Provide the (x, y) coordinate of the cell's center where the given text is located.  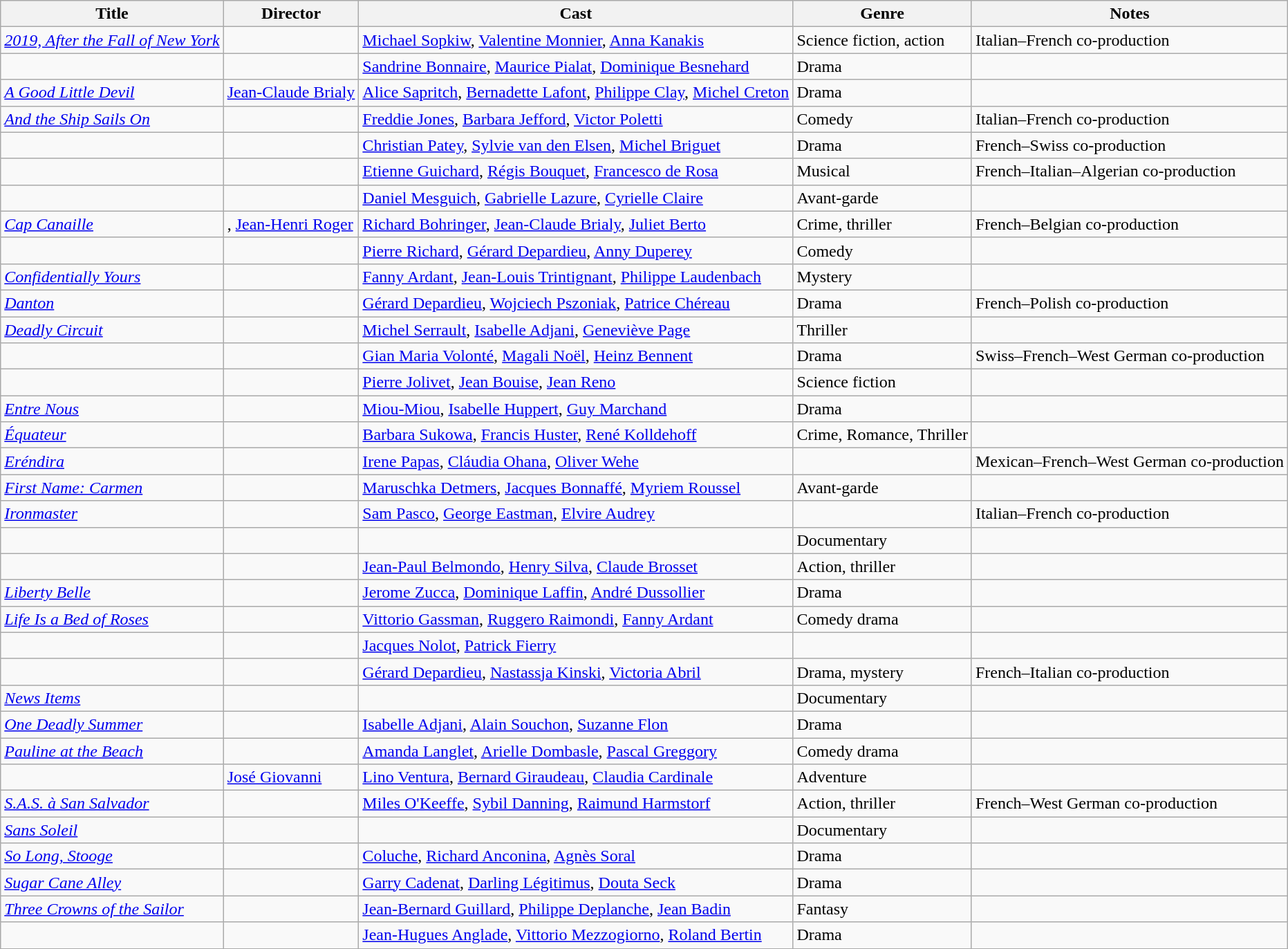
Cast (576, 14)
Jean-Hugues Anglade, Vittorio Mezzogiorno, Roland Bertin (576, 935)
, Jean-Henri Roger (291, 224)
Daniel Mesguich, Gabrielle Lazure, Cyrielle Claire (576, 198)
Deadly Circuit (112, 330)
Science fiction, action (882, 40)
Freddie Jones, Barbara Jefford, Victor Poletti (576, 119)
Life Is a Bed of Roses (112, 619)
Jean-Bernard Guillard, Philippe Deplanche, Jean Badin (576, 909)
S.A.S. à San Salvador (112, 804)
Crime, Romance, Thriller (882, 435)
Garry Cadenat, Darling Légitimus, Douta Seck (576, 883)
Musical (882, 172)
French–Italian–Algerian co-production (1130, 172)
Irene Papas, Cláudia Ohana, Oliver Wehe (576, 461)
Notes (1130, 14)
Jacques Nolot, Patrick Fierry (576, 645)
Maruschka Detmers, Jacques Bonnaffé, Myriem Roussel (576, 488)
Coluche, Richard Anconina, Agnès Soral (576, 856)
Thriller (882, 330)
Jean-Paul Belmondo, Henry Silva, Claude Brosset (576, 566)
Jean-Claude Brialy (291, 93)
José Giovanni (291, 777)
One Deadly Summer (112, 724)
Sandrine Bonnaire, Maurice Pialat, Dominique Besnehard (576, 66)
Michael Sopkiw, Valentine Monnier, Anna Kanakis (576, 40)
Crime, thriller (882, 224)
Entre Nous (112, 409)
Barbara Sukowa, Francis Huster, René Kolldehoff (576, 435)
Mexican–French–West German co-production (1130, 461)
First Name: Carmen (112, 488)
Genre (882, 14)
Fantasy (882, 909)
Michel Serrault, Isabelle Adjani, Geneviève Page (576, 330)
Cap Canaille (112, 224)
French–Belgian co-production (1130, 224)
Pauline at the Beach (112, 750)
Fanny Ardant, Jean-Louis Trintignant, Philippe Laudenbach (576, 277)
News Items (112, 698)
French–Swiss co-production (1130, 145)
Science fiction (882, 383)
2019, After the Fall of New York (112, 40)
French–Italian co-production (1130, 672)
A Good Little Devil (112, 93)
Gérard Depardieu, Nastassja Kinski, Victoria Abril (576, 672)
Etienne Guichard, Régis Bouquet, Francesco de Rosa (576, 172)
Three Crowns of the Sailor (112, 909)
Isabelle Adjani, Alain Souchon, Suzanne Flon (576, 724)
Christian Patey, Sylvie van den Elsen, Michel Briguet (576, 145)
Sam Pasco, George Eastman, Elvire Audrey (576, 514)
So Long, Stooge (112, 856)
And the Ship Sails On (112, 119)
Lino Ventura, Bernard Giraudeau, Claudia Cardinale (576, 777)
Richard Bohringer, Jean-Claude Brialy, Juliet Berto (576, 224)
Amanda Langlet, Arielle Dombasle, Pascal Greggory (576, 750)
Danton (112, 303)
Ironmaster (112, 514)
French–Polish co-production (1130, 303)
Eréndira (112, 461)
Swiss–French–West German co-production (1130, 356)
Drama, mystery (882, 672)
Director (291, 14)
Adventure (882, 777)
Pierre Jolivet, Jean Bouise, Jean Reno (576, 383)
Jerome Zucca, Dominique Laffin, André Dussollier (576, 593)
Sans Soleil (112, 830)
Miou-Miou, Isabelle Huppert, Guy Marchand (576, 409)
Équateur (112, 435)
Title (112, 14)
Sugar Cane Alley (112, 883)
Pierre Richard, Gérard Depardieu, Anny Duperey (576, 250)
Mystery (882, 277)
French–West German co-production (1130, 804)
Confidentially Yours (112, 277)
Miles O'Keeffe, Sybil Danning, Raimund Harmstorf (576, 804)
Liberty Belle (112, 593)
Gérard Depardieu, Wojciech Pszoniak, Patrice Chéreau (576, 303)
Vittorio Gassman, Ruggero Raimondi, Fanny Ardant (576, 619)
Gian Maria Volonté, Magali Noël, Heinz Bennent (576, 356)
Alice Sapritch, Bernadette Lafont, Philippe Clay, Michel Creton (576, 93)
